Output the [X, Y] coordinate of the center of the cell containing the given text.  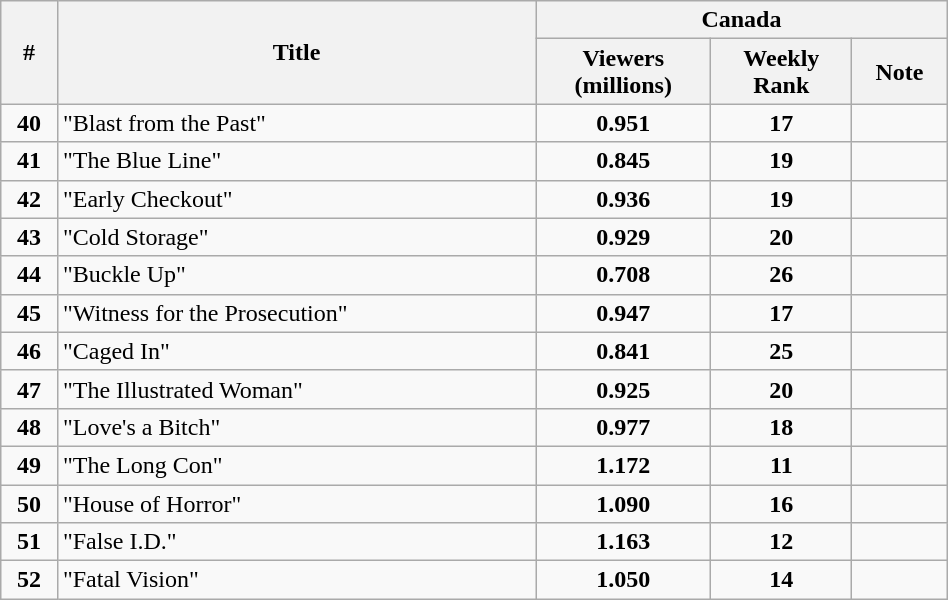
48 [30, 427]
"Love's a Bitch" [296, 427]
Note [900, 72]
41 [30, 161]
0.951 [624, 123]
0.936 [624, 199]
Canada [742, 20]
16 [782, 503]
12 [782, 542]
1.050 [624, 580]
"The Long Con" [296, 465]
"Caged In" [296, 351]
"The Blue Line" [296, 161]
Title [296, 52]
50 [30, 503]
43 [30, 237]
"House of Horror" [296, 503]
"The Illustrated Woman" [296, 389]
18 [782, 427]
0.947 [624, 313]
25 [782, 351]
44 [30, 275]
WeeklyRank [782, 72]
"Blast from the Past" [296, 123]
# [30, 52]
"False I.D." [296, 542]
14 [782, 580]
"Witness for the Prosecution" [296, 313]
"Buckle Up" [296, 275]
52 [30, 580]
1.172 [624, 465]
"Cold Storage" [296, 237]
0.845 [624, 161]
Viewers(millions) [624, 72]
1.090 [624, 503]
51 [30, 542]
1.163 [624, 542]
"Fatal Vision" [296, 580]
0.841 [624, 351]
11 [782, 465]
0.977 [624, 427]
47 [30, 389]
40 [30, 123]
49 [30, 465]
45 [30, 313]
46 [30, 351]
0.925 [624, 389]
0.708 [624, 275]
26 [782, 275]
"Early Checkout" [296, 199]
42 [30, 199]
0.929 [624, 237]
